From the cell containing the given text, extract its center point as [x, y] coordinate. 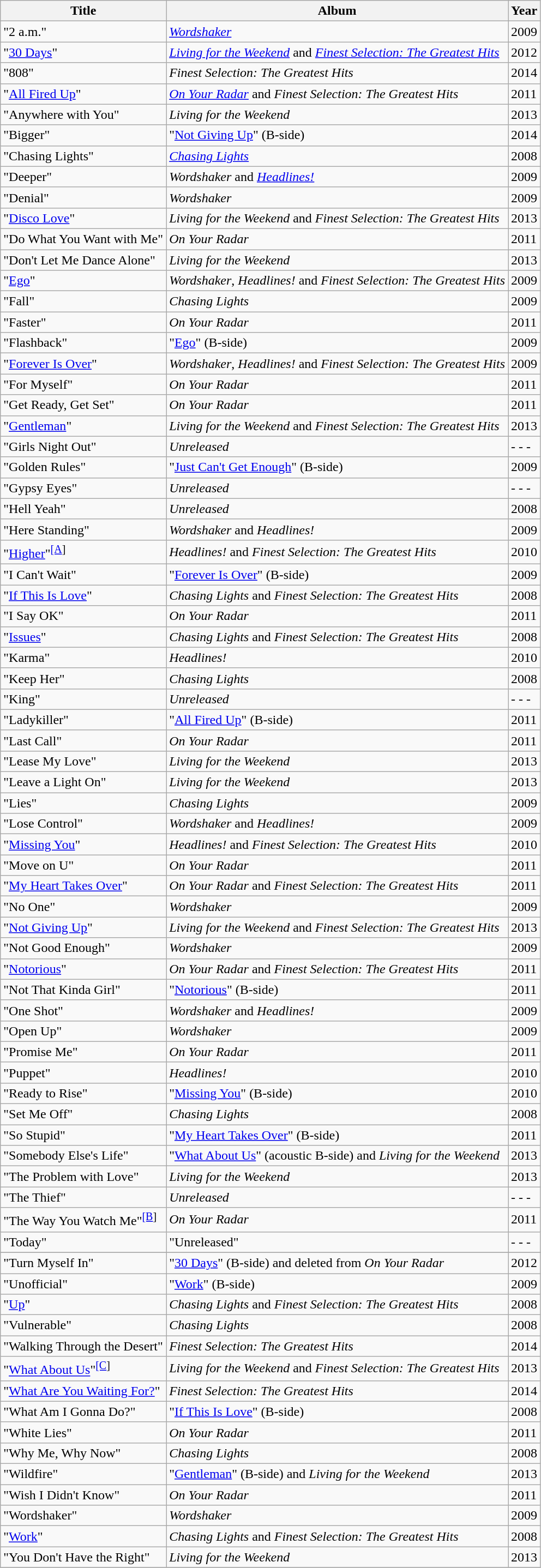
"Forever Is Over" (B-side) [337, 575]
"Gentleman" (B-side) and Living for the Weekend [337, 1474]
"Leave a Light On" [83, 782]
"Somebody Else's Life" [83, 1156]
"30 Days" [83, 52]
"Deeper" [83, 177]
"Missing You" (B-side) [337, 1093]
"Get Ready, Get Set" [83, 405]
"Walking Through the Desert" [83, 1346]
"Faster" [83, 322]
"Gentleman" [83, 426]
"Missing You" [83, 845]
"King" [83, 699]
"Not Giving Up" [83, 927]
"Move on U" [83, 865]
"Work" [83, 1536]
"Notorious" (B-side) [337, 990]
"Higher"[A] [83, 552]
"Just Can't Get Enough" (B-side) [337, 467]
"Not Good Enough" [83, 948]
"For Myself" [83, 384]
"30 Days" (B-side) and deleted from On Your Radar [337, 1263]
"Issues" [83, 637]
"Karma" [83, 658]
"Not That Kinda Girl" [83, 990]
"Set Me Off" [83, 1114]
"Golden Rules" [83, 467]
"Keep Her" [83, 678]
"Turn Myself In" [83, 1263]
"White Lies" [83, 1432]
"Do What You Want with Me" [83, 239]
"Work" (B-side) [337, 1284]
"You Don't Have the Right" [83, 1557]
"Ego" [83, 281]
"Wordshaker" [83, 1516]
"So Stupid" [83, 1135]
"808" [83, 73]
"Denial" [83, 197]
"All Fired Up" (B-side) [337, 720]
"Gypsy Eyes" [83, 488]
"Wish I Didn't Know" [83, 1495]
"Hell Yeah" [83, 509]
"Not Giving Up" (B-side) [337, 135]
Album [337, 11]
"Lease My Love" [83, 761]
"If This Is Love" [83, 595]
"Chasing Lights" [83, 156]
Title [83, 11]
"My Heart Takes Over" (B-side) [337, 1135]
"Today" [83, 1242]
"What Am I Gonna Do?" [83, 1412]
"Lose Control" [83, 824]
"One Shot" [83, 1010]
"Girls Night Out" [83, 447]
"The Problem with Love" [83, 1177]
"Why Me, Why Now" [83, 1454]
"The Thief" [83, 1197]
"2 a.m." [83, 32]
"Bigger" [83, 135]
"Unreleased" [337, 1242]
"Here Standing" [83, 529]
"Flashback" [83, 343]
"I Can't Wait" [83, 575]
"Fall" [83, 301]
"Disco Love" [83, 218]
"Ladykiller" [83, 720]
"No One" [83, 907]
"Forever Is Over" [83, 364]
"What About Us" (acoustic B-side) and Living for the Weekend [337, 1156]
"Up" [83, 1305]
"Vulnerable" [83, 1325]
Year [525, 11]
"Lies" [83, 803]
"Unofficial" [83, 1284]
"The Way You Watch Me"[B] [83, 1220]
"My Heart Takes Over" [83, 886]
"If This Is Love" (B-side) [337, 1412]
"I Say OK" [83, 616]
"All Fired Up" [83, 94]
"Wildfire" [83, 1474]
"Notorious" [83, 969]
"Promise Me" [83, 1052]
"Don't Let Me Dance Alone" [83, 260]
"Open Up" [83, 1031]
"Puppet" [83, 1072]
"What About Us"[C] [83, 1368]
"Ego" (B-side) [337, 343]
"Ready to Rise" [83, 1093]
"What Are You Waiting For?" [83, 1391]
"Anywhere with You" [83, 114]
"Last Call" [83, 740]
